Find where the given text appears and provide that cell's center as (x, y) coordinate. 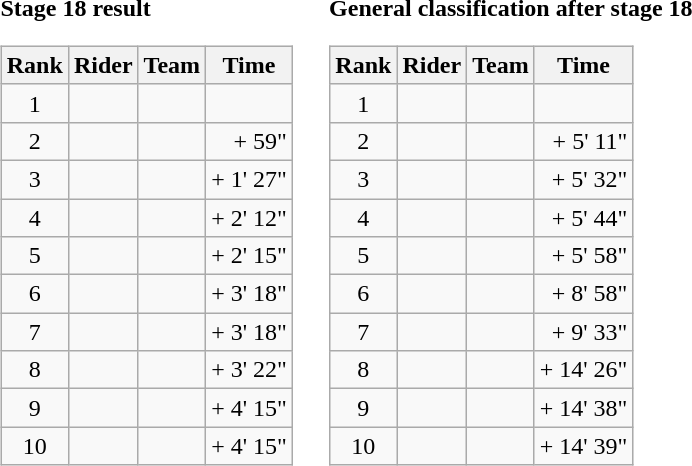
+ 2' 12" (250, 217)
+ 2' 15" (250, 256)
+ 1' 27" (250, 179)
+ 5' 44" (584, 217)
+ 14' 39" (584, 446)
+ 5' 11" (584, 141)
+ 9' 33" (584, 332)
+ 5' 32" (584, 179)
+ 14' 38" (584, 408)
+ 5' 58" (584, 256)
+ 59" (250, 141)
+ 14' 26" (584, 370)
+ 3' 22" (250, 370)
+ 8' 58" (584, 294)
